Detect which cell encompasses the target text, then output its [x, y] center coordinate. 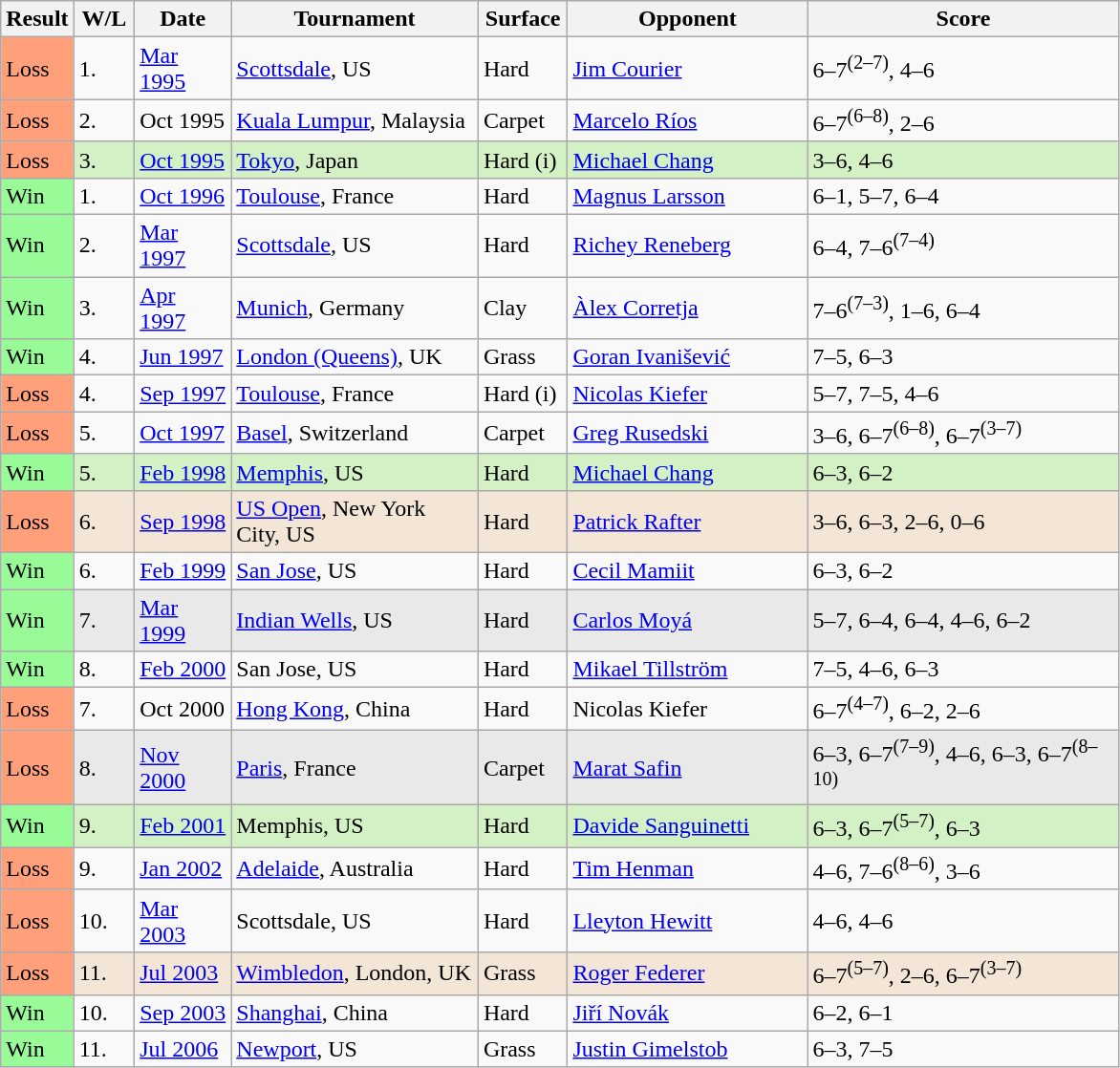
Marat Safin [688, 767]
Surface [523, 19]
6–3, 6–7(5–7), 6–3 [963, 825]
Score [963, 19]
Jim Courier [688, 69]
Mar 1995 [183, 69]
Richey Reneberg [688, 246]
Hong Kong, China [355, 709]
Oct 2000 [183, 709]
Munich, Germany [355, 308]
Indian Wells, US [355, 621]
Jan 2002 [183, 869]
6–1, 5–7, 6–4 [963, 196]
Cecil Mamiit [688, 570]
Nov 2000 [183, 767]
Result [37, 19]
Date [183, 19]
6–7(6–8), 2–6 [963, 120]
Opponent [688, 19]
Oct 1996 [183, 196]
6–7(4–7), 6–2, 2–6 [963, 709]
Justin Gimelstob [688, 1049]
5–7, 6–4, 6–4, 4–6, 6–2 [963, 621]
3–6, 4–6 [963, 160]
Feb 2001 [183, 825]
Mikael Tillström [688, 670]
6–3, 7–5 [963, 1049]
6–4, 7–6(7–4) [963, 246]
Paris, France [355, 767]
Jiří Novák [688, 1013]
Tournament [355, 19]
4–6, 7–6(8–6), 3–6 [963, 869]
Greg Rusedski [688, 434]
6–7(5–7), 2–6, 6–7(3–7) [963, 972]
Patrick Rafter [688, 522]
3–6, 6–3, 2–6, 0–6 [963, 522]
Mar 1999 [183, 621]
Mar 1997 [183, 246]
Feb 1999 [183, 570]
Tim Henman [688, 869]
W/L [104, 19]
Kuala Lumpur, Malaysia [355, 120]
Sep 1997 [183, 394]
Magnus Larsson [688, 196]
Clay [523, 308]
Newport, US [355, 1049]
4–6, 4–6 [963, 921]
7–5, 4–6, 6–3 [963, 670]
London (Queens), UK [355, 357]
Roger Federer [688, 972]
Feb 1998 [183, 472]
Marcelo Ríos [688, 120]
Apr 1997 [183, 308]
Goran Ivanišević [688, 357]
Adelaide, Australia [355, 869]
6–7(2–7), 4–6 [963, 69]
Oct 1997 [183, 434]
6–2, 6–1 [963, 1013]
3–6, 6–7(6–8), 6–7(3–7) [963, 434]
Tokyo, Japan [355, 160]
6–3, 6–7(7–9), 4–6, 6–3, 6–7(8–10) [963, 767]
Jul 2006 [183, 1049]
Wimbledon, London, UK [355, 972]
US Open, New York City, US [355, 522]
Àlex Corretja [688, 308]
Sep 1998 [183, 522]
7–6(7–3), 1–6, 6–4 [963, 308]
Shanghai, China [355, 1013]
Feb 2000 [183, 670]
Jul 2003 [183, 972]
Sep 2003 [183, 1013]
Basel, Switzerland [355, 434]
Lleyton Hewitt [688, 921]
Jun 1997 [183, 357]
5–7, 7–5, 4–6 [963, 394]
Davide Sanguinetti [688, 825]
7–5, 6–3 [963, 357]
Mar 2003 [183, 921]
Carlos Moyá [688, 621]
